Detect which cell encompasses the target text, then output its [x, y] center coordinate. 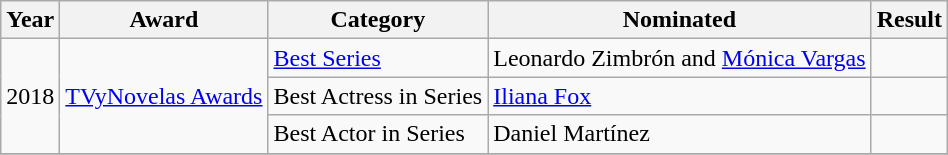
Best Actress in Series [378, 96]
Category [378, 20]
Nominated [680, 20]
Daniel Martínez [680, 134]
TVyNovelas Awards [164, 96]
Award [164, 20]
Best Series [378, 58]
Best Actor in Series [378, 134]
Result [909, 20]
2018 [30, 96]
Year [30, 20]
Leonardo Zimbrón and Mónica Vargas [680, 58]
Iliana Fox [680, 96]
